Output the (x, y) coordinate of the center of the cell containing the given text.  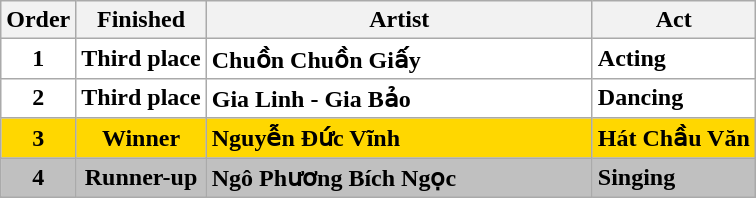
Acting (674, 59)
Hát Chầu Văn (674, 138)
3 (38, 138)
Singing (674, 178)
Ngô Phương Bích Ngọc (399, 178)
Order (38, 20)
Chuồn Chuồn Giấy (399, 59)
Gia Linh - Gia Bảo (399, 98)
Nguyễn Đức Vĩnh (399, 138)
Act (674, 20)
1 (38, 59)
Runner-up (141, 178)
2 (38, 98)
Artist (399, 20)
Winner (141, 138)
4 (38, 178)
Dancing (674, 98)
Finished (141, 20)
